Scan for the cell matching the given text and deliver its (x, y) coordinate at center. 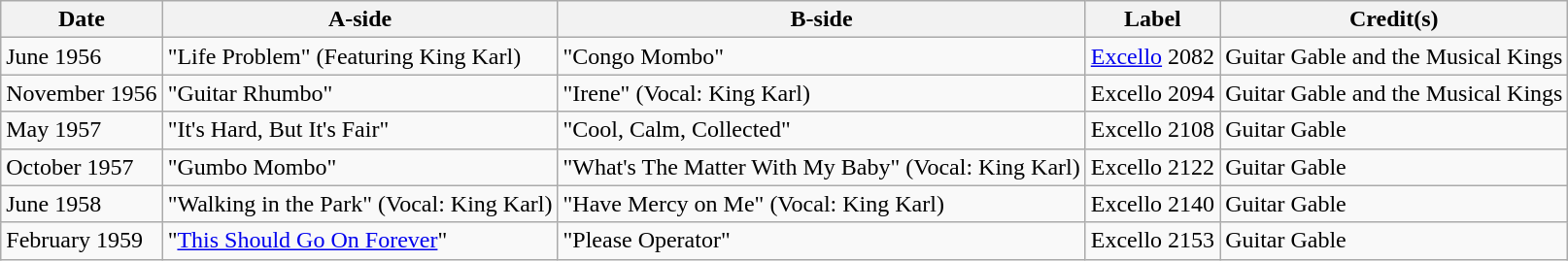
"This Should Go On Forever" (359, 241)
Excello 2082 (1152, 56)
Date (82, 19)
October 1957 (82, 167)
Label (1152, 19)
Excello 2140 (1152, 204)
Credit(s) (1394, 19)
"Cool, Calm, Collected" (822, 130)
November 1956 (82, 93)
Excello 2108 (1152, 130)
Excello 2094 (1152, 93)
"Life Problem" (Featuring King Karl) (359, 56)
"What's The Matter With My Baby" (Vocal: King Karl) (822, 167)
"Have Mercy on Me" (Vocal: King Karl) (822, 204)
B-side (822, 19)
"Please Operator" (822, 241)
Excello 2153 (1152, 241)
"Irene" (Vocal: King Karl) (822, 93)
February 1959 (82, 241)
"Guitar Rhumbo" (359, 93)
May 1957 (82, 130)
A-side (359, 19)
June 1958 (82, 204)
"Walking in the Park" (Vocal: King Karl) (359, 204)
June 1956 (82, 56)
Excello 2122 (1152, 167)
"Gumbo Mombo" (359, 167)
"Congo Mombo" (822, 56)
"It's Hard, But It's Fair" (359, 130)
